Search for the cell housing the specified text and yield its (X, Y) center coordinate. 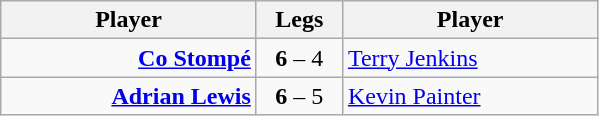
Kevin Painter (470, 96)
6 – 4 (299, 58)
Adrian Lewis (129, 96)
Terry Jenkins (470, 58)
6 – 5 (299, 96)
Legs (299, 20)
Co Stompé (129, 58)
